Detect which cell encompasses the target text, then output its (X, Y) center coordinate. 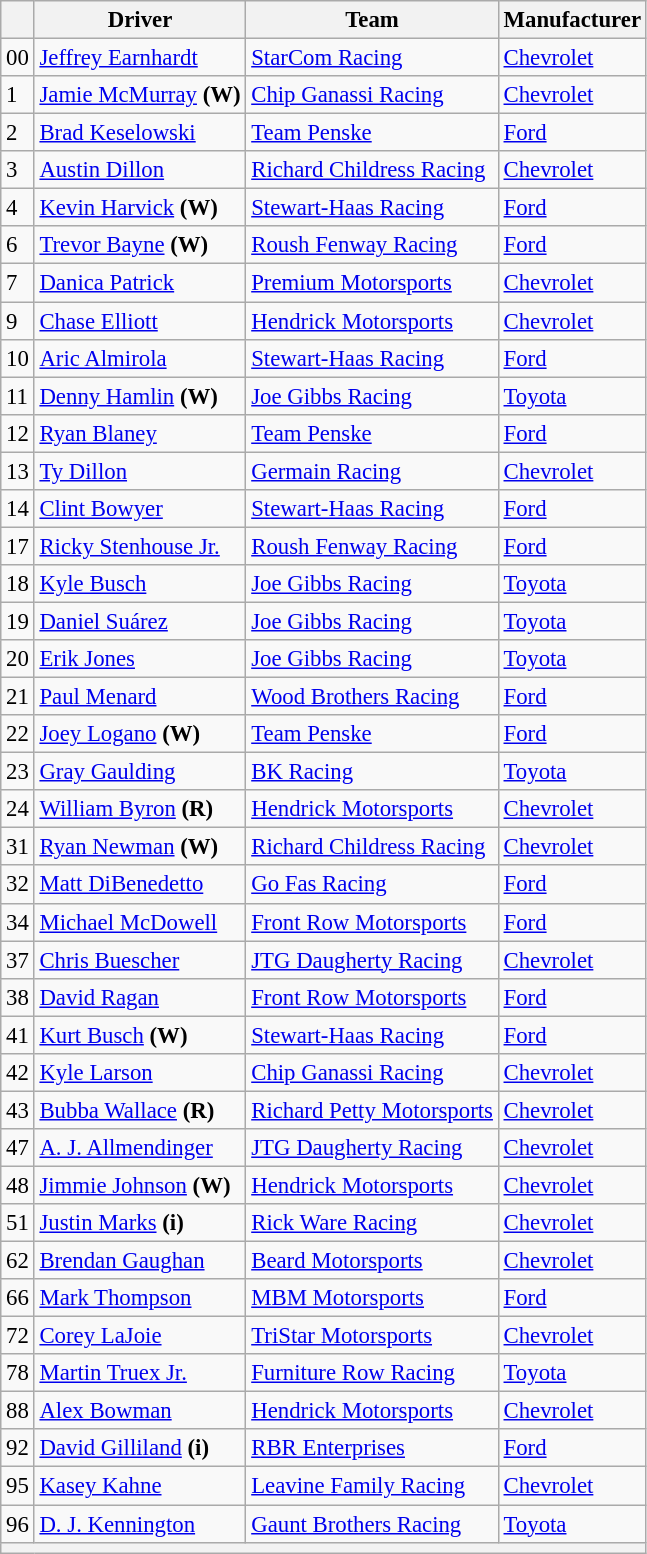
Denny Hamlin (W) (140, 396)
David Ragan (140, 997)
42 (18, 1073)
32 (18, 885)
BK Racing (372, 772)
Kyle Busch (140, 584)
Wood Brothers Racing (372, 697)
2 (18, 133)
43 (18, 1110)
Justin Marks (i) (140, 1223)
Michael McDowell (140, 922)
Rick Ware Racing (372, 1223)
72 (18, 1336)
Austin Dillon (140, 170)
14 (18, 509)
47 (18, 1148)
4 (18, 208)
62 (18, 1261)
Paul Menard (140, 697)
Trevor Bayne (W) (140, 245)
Chris Buescher (140, 960)
RBR Enterprises (372, 1449)
Brendan Gaughan (140, 1261)
21 (18, 697)
66 (18, 1298)
12 (18, 433)
48 (18, 1185)
Premium Motorsports (372, 283)
23 (18, 772)
D. J. Kennington (140, 1524)
00 (18, 58)
Matt DiBenedetto (140, 885)
Brad Keselowski (140, 133)
TriStar Motorsports (372, 1336)
Aric Almirola (140, 358)
Jamie McMurray (W) (140, 95)
Corey LaJoie (140, 1336)
Kurt Busch (W) (140, 1035)
Jeffrey Earnhardt (140, 58)
88 (18, 1411)
Team (372, 20)
18 (18, 584)
Chase Elliott (140, 321)
Alex Bowman (140, 1411)
51 (18, 1223)
Ryan Newman (W) (140, 847)
22 (18, 734)
Jimmie Johnson (W) (140, 1185)
24 (18, 809)
31 (18, 847)
19 (18, 621)
Ty Dillon (140, 471)
11 (18, 396)
17 (18, 546)
95 (18, 1486)
Driver (140, 20)
Gaunt Brothers Racing (372, 1524)
3 (18, 170)
Beard Motorsports (372, 1261)
Clint Bowyer (140, 509)
7 (18, 283)
96 (18, 1524)
Daniel Suárez (140, 621)
9 (18, 321)
Furniture Row Racing (372, 1373)
Martin Truex Jr. (140, 1373)
MBM Motorsports (372, 1298)
Ricky Stenhouse Jr. (140, 546)
Go Fas Racing (372, 885)
Leavine Family Racing (372, 1486)
34 (18, 922)
Bubba Wallace (R) (140, 1110)
StarCom Racing (372, 58)
Kyle Larson (140, 1073)
20 (18, 659)
Danica Patrick (140, 283)
1 (18, 95)
Manufacturer (572, 20)
13 (18, 471)
6 (18, 245)
92 (18, 1449)
Gray Gaulding (140, 772)
Germain Racing (372, 471)
41 (18, 1035)
Richard Petty Motorsports (372, 1110)
38 (18, 997)
Kasey Kahne (140, 1486)
Joey Logano (W) (140, 734)
Mark Thompson (140, 1298)
10 (18, 358)
William Byron (R) (140, 809)
A. J. Allmendinger (140, 1148)
Ryan Blaney (140, 433)
David Gilliland (i) (140, 1449)
Erik Jones (140, 659)
Kevin Harvick (W) (140, 208)
78 (18, 1373)
37 (18, 960)
